Scan for the cell matching the given text and deliver its [X, Y] coordinate at center. 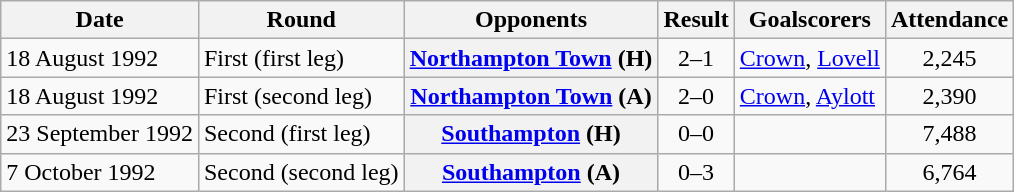
23 September 1992 [100, 134]
Date [100, 20]
Goalscorers [810, 20]
2,245 [949, 58]
Crown, Lovell [810, 58]
Crown, Aylott [810, 96]
6,764 [949, 172]
Round [301, 20]
0–0 [696, 134]
Second (first leg) [301, 134]
7 October 1992 [100, 172]
2,390 [949, 96]
2–0 [696, 96]
First (second leg) [301, 96]
Attendance [949, 20]
Result [696, 20]
Northampton Town (A) [531, 96]
Second (second leg) [301, 172]
Southampton (A) [531, 172]
Northampton Town (H) [531, 58]
Opponents [531, 20]
First (first leg) [301, 58]
7,488 [949, 134]
Southampton (H) [531, 134]
2–1 [696, 58]
0–3 [696, 172]
